Capture the cell that displays the provided text and extract its (x, y) central coordinate. 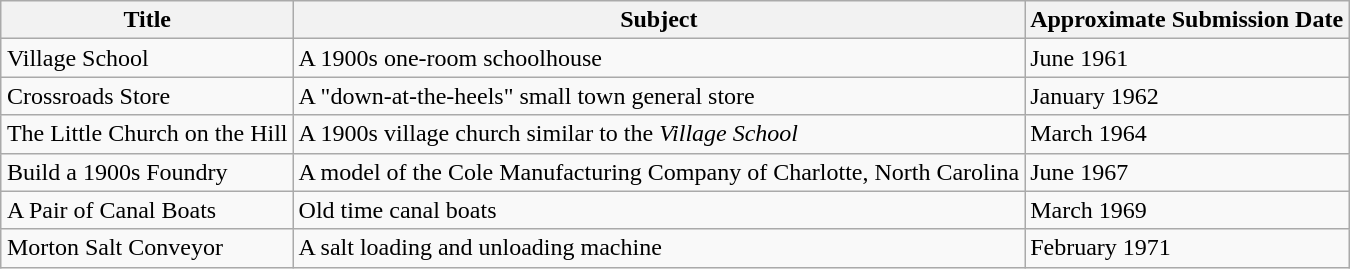
Crossroads Store (147, 96)
Morton Salt Conveyor (147, 248)
January 1962 (1187, 96)
Title (147, 20)
Build a 1900s Foundry (147, 172)
February 1971 (1187, 248)
March 1964 (1187, 134)
June 1967 (1187, 172)
A 1900s village church similar to the Village School (659, 134)
A model of the Cole Manufacturing Company of Charlotte, North Carolina (659, 172)
Subject (659, 20)
A "down-at-the-heels" small town general store (659, 96)
Village School (147, 58)
A Pair of Canal Boats (147, 210)
A salt loading and unloading machine (659, 248)
March 1969 (1187, 210)
A 1900s one-room schoolhouse (659, 58)
Approximate Submission Date (1187, 20)
The Little Church on the Hill (147, 134)
Old time canal boats (659, 210)
June 1961 (1187, 58)
